Find where the given text appears and provide that cell's center as [X, Y] coordinate. 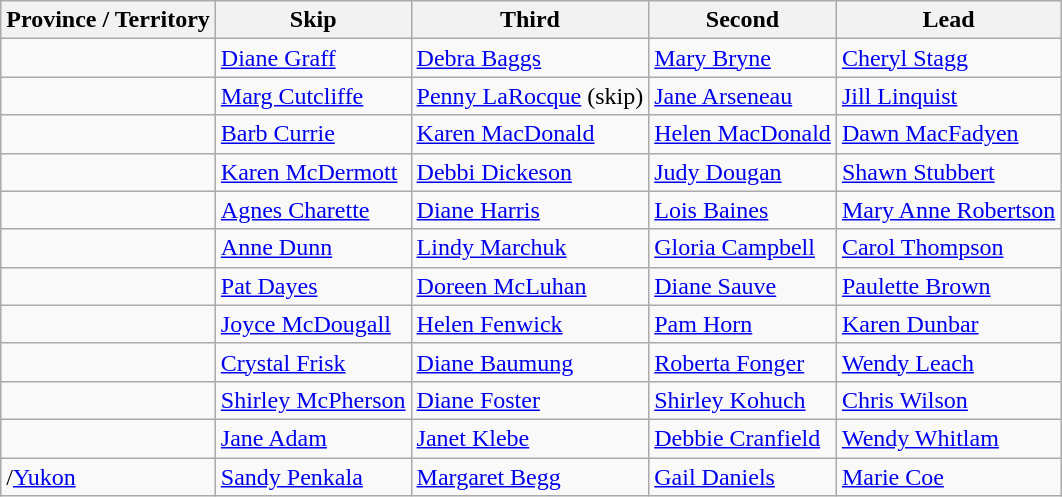
Jane Adam [313, 438]
Debbi Dickeson [530, 172]
Karen McDermott [313, 172]
Agnes Charette [313, 210]
Mary Anne Robertson [948, 210]
Skip [313, 20]
Second [743, 20]
Judy Dougan [743, 172]
Karen Dunbar [948, 324]
Doreen McLuhan [530, 286]
Carol Thompson [948, 248]
Dawn MacFadyen [948, 134]
Shirley McPherson [313, 400]
Pam Horn [743, 324]
Diane Graff [313, 58]
Province / Territory [108, 20]
Janet Klebe [530, 438]
Paulette Brown [948, 286]
Karen MacDonald [530, 134]
Margaret Begg [530, 477]
Marie Coe [948, 477]
Shirley Kohuch [743, 400]
Roberta Fonger [743, 362]
Barb Currie [313, 134]
Chris Wilson [948, 400]
Diane Harris [530, 210]
Penny LaRocque (skip) [530, 96]
Joyce McDougall [313, 324]
Wendy Leach [948, 362]
Debbie Cranfield [743, 438]
/Yukon [108, 477]
Debra Baggs [530, 58]
Lois Baines [743, 210]
Shawn Stubbert [948, 172]
Lindy Marchuk [530, 248]
Wendy Whitlam [948, 438]
Sandy Penkala [313, 477]
Gloria Campbell [743, 248]
Third [530, 20]
Jill Linquist [948, 96]
Crystal Frisk [313, 362]
Jane Arseneau [743, 96]
Diane Sauve [743, 286]
Cheryl Stagg [948, 58]
Mary Bryne [743, 58]
Anne Dunn [313, 248]
Diane Foster [530, 400]
Marg Cutcliffe [313, 96]
Pat Dayes [313, 286]
Lead [948, 20]
Gail Daniels [743, 477]
Diane Baumung [530, 362]
Helen MacDonald [743, 134]
Helen Fenwick [530, 324]
